Locate the cell with the specified text and output its (x, y) center coordinate. 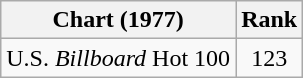
Rank (270, 20)
U.S. Billboard Hot 100 (118, 58)
123 (270, 58)
Chart (1977) (118, 20)
